Capture the cell that displays the provided text and extract its [X, Y] central coordinate. 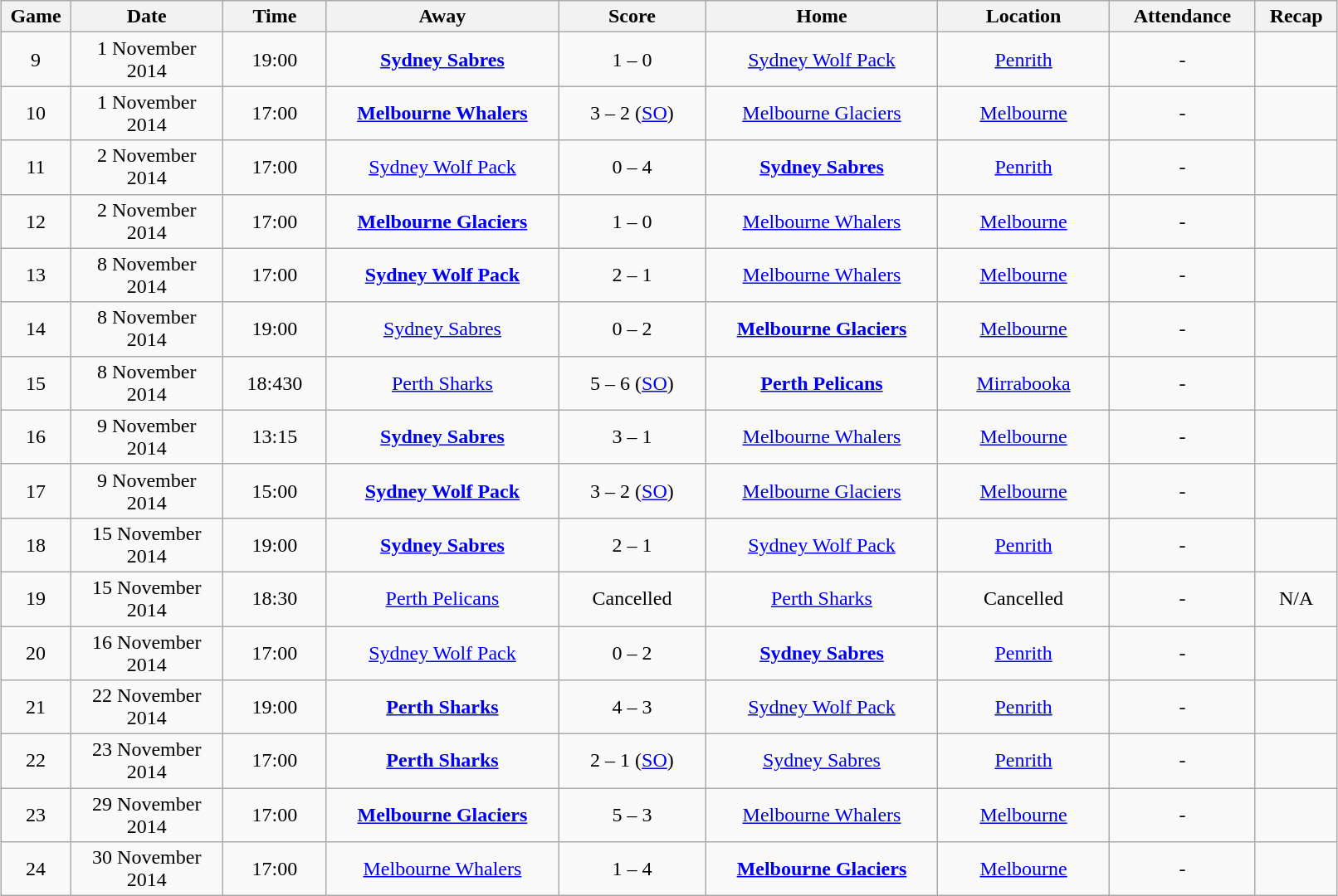
Time [274, 17]
5 – 3 [632, 815]
Attendance [1183, 17]
3 – 1 [632, 436]
16 [36, 436]
Score [632, 17]
Home [822, 17]
24 [36, 869]
13 [36, 275]
5 – 6 (SO) [632, 383]
18 [36, 544]
18:30 [274, 599]
20 [36, 652]
Recap [1296, 17]
21 [36, 707]
1 – 4 [632, 869]
10 [36, 113]
14 [36, 329]
18:430 [274, 383]
19 [36, 599]
16 November 2014 [146, 652]
17 [36, 491]
Mirrabooka [1024, 383]
11 [36, 168]
13:15 [274, 436]
22 November 2014 [146, 707]
30 November 2014 [146, 869]
22 [36, 762]
0 – 4 [632, 168]
23 [36, 815]
N/A [1296, 599]
Away [442, 17]
15:00 [274, 491]
15 [36, 383]
9 [36, 60]
Date [146, 17]
2 – 1 (SO) [632, 762]
29 November 2014 [146, 815]
23 November 2014 [146, 762]
4 – 3 [632, 707]
12 [36, 221]
Location [1024, 17]
Game [36, 17]
